For the text-containing cell, return its midpoint in (X, Y) coordinate format. 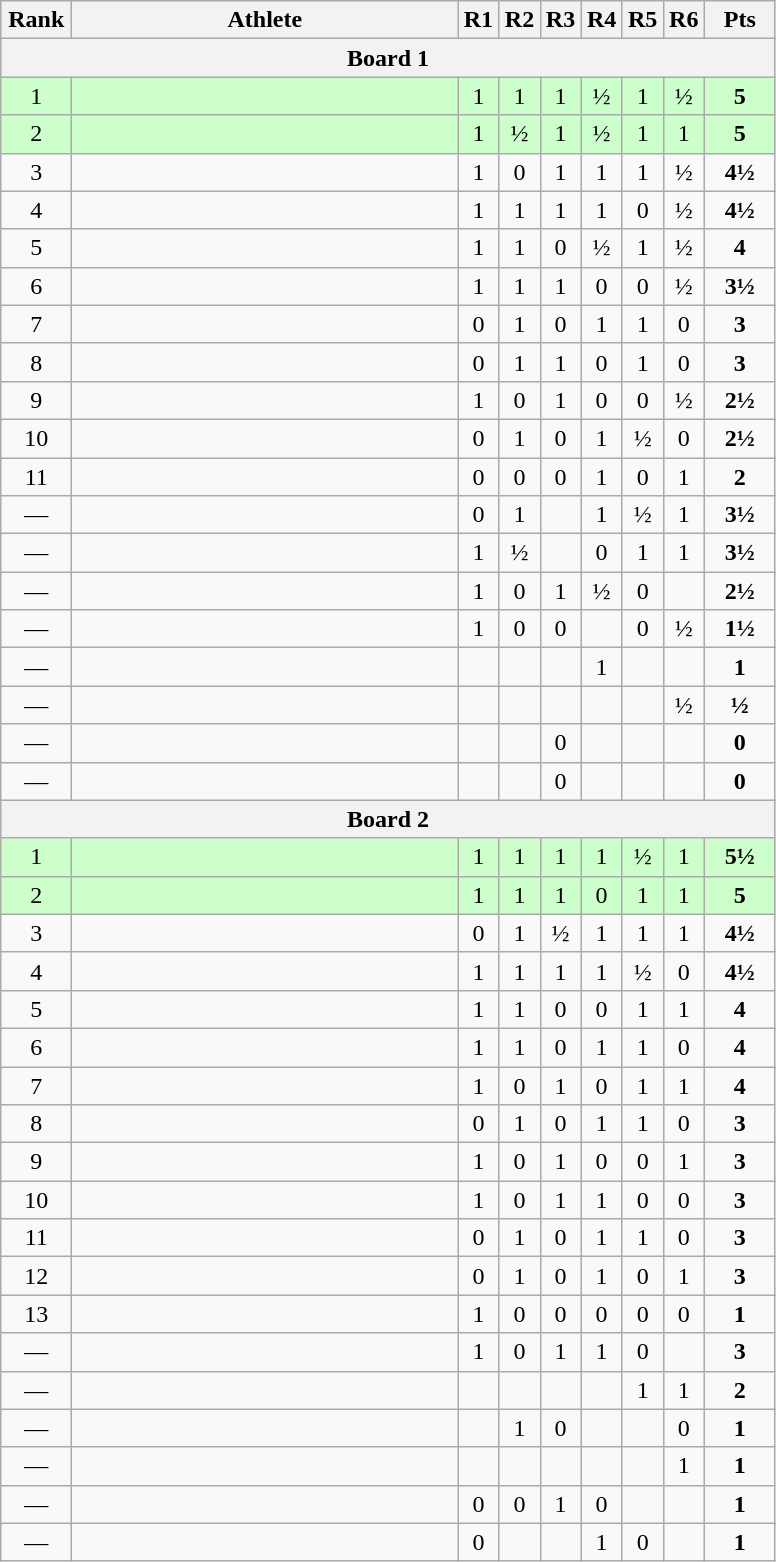
Athlete (265, 20)
13 (36, 1314)
12 (36, 1276)
R1 (478, 20)
R5 (642, 20)
5½ (740, 857)
Board 2 (388, 819)
Pts (740, 20)
Rank (36, 20)
R4 (602, 20)
R3 (560, 20)
R2 (520, 20)
Board 1 (388, 58)
1½ (740, 629)
R6 (684, 20)
